Extract the (X, Y) coordinate from the center of the cell holding the provided text.  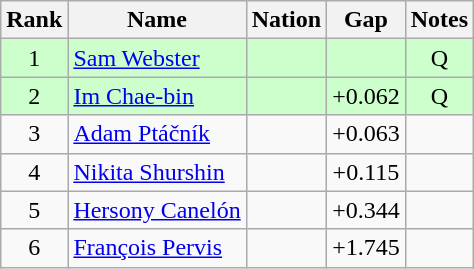
+1.745 (366, 248)
+0.344 (366, 210)
Nation (286, 20)
+0.062 (366, 96)
6 (34, 248)
1 (34, 58)
+0.063 (366, 134)
5 (34, 210)
2 (34, 96)
Notes (439, 20)
François Pervis (157, 248)
Name (157, 20)
+0.115 (366, 172)
Im Chae-bin (157, 96)
4 (34, 172)
Nikita Shurshin (157, 172)
3 (34, 134)
Adam Ptáčník (157, 134)
Rank (34, 20)
Sam Webster (157, 58)
Hersony Canelón (157, 210)
Gap (366, 20)
